Find where the given text appears and provide that cell's center as (x, y) coordinate. 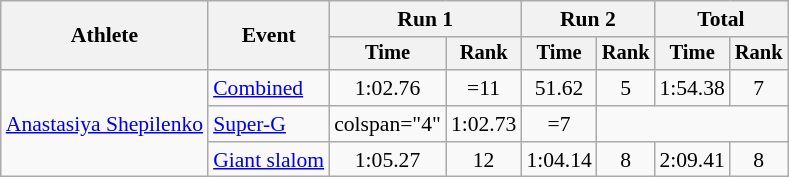
Super-G (268, 124)
Athlete (104, 36)
Run 2 (588, 19)
Event (268, 36)
colspan="4" (388, 124)
=11 (484, 88)
51.62 (558, 88)
7 (759, 88)
5 (626, 88)
1:02.76 (388, 88)
1:54.38 (692, 88)
=7 (558, 124)
Run 1 (425, 19)
1:02.73 (484, 124)
Combined (268, 88)
Anastasiya Shepilenko (104, 124)
Total (720, 19)
